Find where the given text appears and provide that cell's center as [X, Y] coordinate. 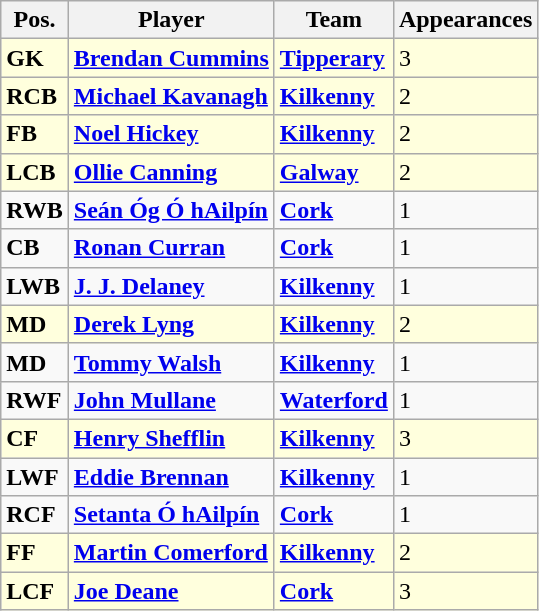
Noel Hickey [171, 134]
Pos. [35, 20]
Martin Comerford [171, 553]
Seán Óg Ó hAilpín [171, 210]
FF [35, 553]
LWF [35, 477]
CB [35, 248]
GK [35, 58]
Tipperary [334, 58]
RWF [35, 400]
Eddie Brennan [171, 477]
Ronan Curran [171, 248]
Waterford [334, 400]
RCF [35, 515]
CF [35, 438]
Ollie Canning [171, 172]
Brendan Cummins [171, 58]
RWB [35, 210]
Galway [334, 172]
Michael Kavanagh [171, 96]
Tommy Walsh [171, 362]
John Mullane [171, 400]
LWB [35, 286]
Joe Deane [171, 591]
LCF [35, 591]
Player [171, 20]
Appearances [465, 20]
RCB [35, 96]
J. J. Delaney [171, 286]
Derek Lyng [171, 324]
Team [334, 20]
Setanta Ó hAilpín [171, 515]
Henry Shefflin [171, 438]
FB [35, 134]
LCB [35, 172]
